Pinpoint the cell where the given text exists, returning its [x, y] midpoint coordinate. 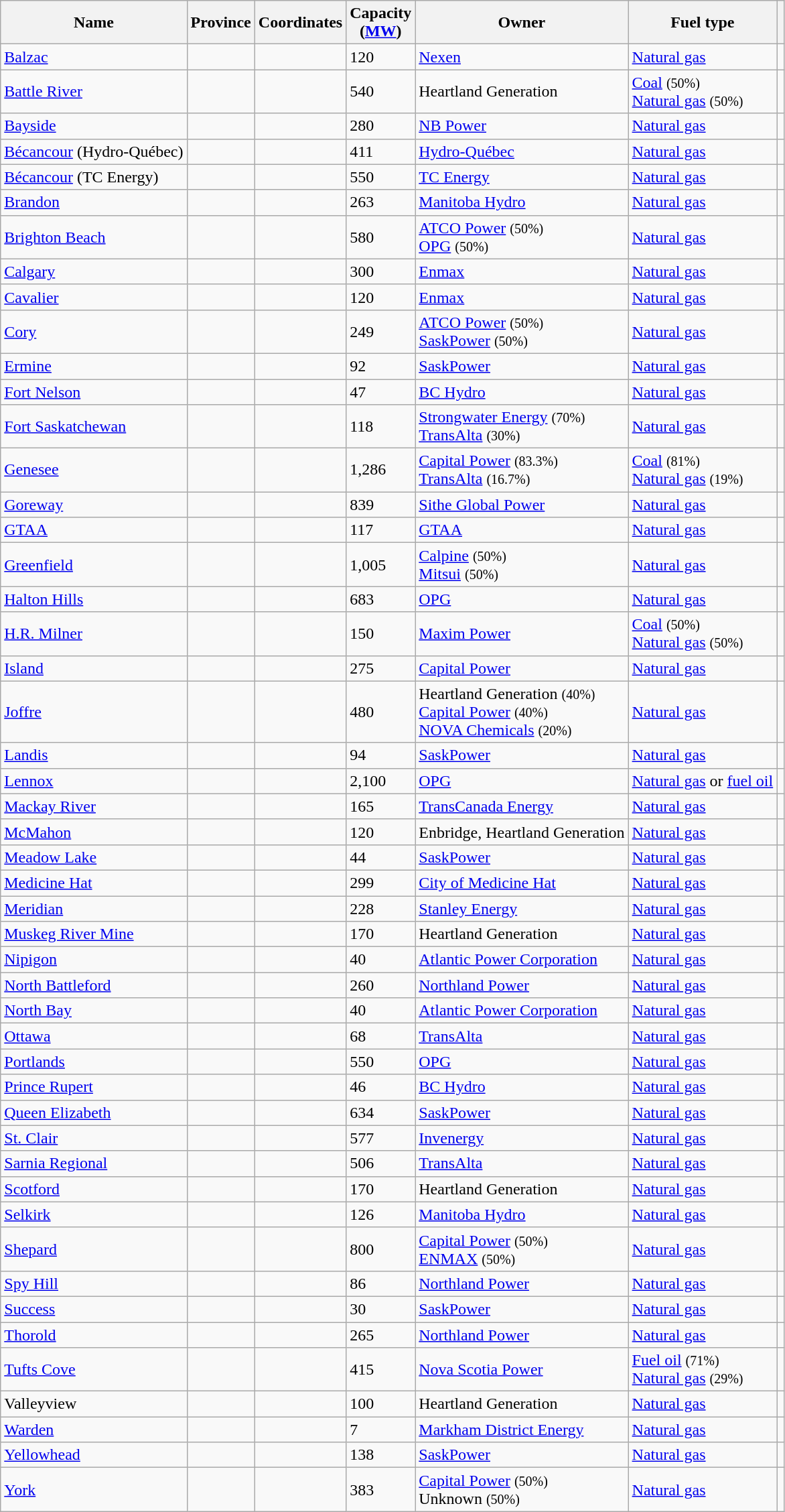
Muskeg River Mine [94, 934]
Meridian [94, 908]
NB Power [522, 126]
Capital Power (83.3%)TransAlta (16.7%) [522, 470]
Maxim Power [522, 634]
Thorold [94, 1334]
Brandon [94, 202]
Battle River [94, 91]
580 [380, 237]
683 [380, 599]
Name [94, 23]
228 [380, 908]
Sithe Global Power [522, 505]
Genesee [94, 470]
Mackay River [94, 806]
Selkirk [94, 1214]
Joffre [94, 712]
44 [380, 857]
Goreway [94, 505]
540 [380, 91]
577 [380, 1138]
280 [380, 126]
Lennox [94, 781]
Coal (81%)Natural gas (19%) [703, 470]
263 [380, 202]
Success [94, 1309]
Natural gas or fuel oil [703, 781]
Valleyview [94, 1404]
Fuel oil (71%)Natural gas (29%) [703, 1370]
415 [380, 1370]
Coordinates [300, 23]
117 [380, 530]
Calpine (50%)Mitsui (50%) [522, 564]
H.R. Milner [94, 634]
Scotford [94, 1189]
Strongwater Energy (70%)TransAlta (30%) [522, 426]
94 [380, 755]
Shepard [94, 1249]
Stanley Energy [522, 908]
Queen Elizabeth [94, 1113]
Fuel type [703, 23]
Bécancour (TC Energy) [94, 177]
Capital Power (50%)ENMAX (50%) [522, 1249]
Bayside [94, 126]
North Bay [94, 1011]
Capital Power (50%)Unknown (50%) [522, 1489]
839 [380, 505]
100 [380, 1404]
265 [380, 1334]
30 [380, 1309]
Province [221, 23]
800 [380, 1249]
Invenergy [522, 1138]
North Battleford [94, 985]
Brighton Beach [94, 237]
1,286 [380, 470]
Nova Scotia Power [522, 1370]
Capacity(MW) [380, 23]
St. Clair [94, 1138]
City of Medicine Hat [522, 883]
TC Energy [522, 177]
Calgary [94, 271]
Tufts Cove [94, 1370]
Nexen [522, 57]
126 [380, 1214]
Yellowhead [94, 1455]
Sarnia Regional [94, 1163]
Halton Hills [94, 599]
Ottawa [94, 1036]
506 [380, 1163]
165 [380, 806]
Fort Nelson [94, 392]
46 [380, 1087]
Enbridge, Heartland Generation [522, 832]
47 [380, 392]
ATCO Power (50%)OPG (50%) [522, 237]
411 [380, 151]
Cavalier [94, 297]
Portlands [94, 1062]
Hydro-Québec [522, 151]
118 [380, 426]
299 [380, 883]
Cory [94, 331]
Warden [94, 1430]
7 [380, 1430]
Landis [94, 755]
2,100 [380, 781]
68 [380, 1036]
Prince Rupert [94, 1087]
Nipigon [94, 960]
McMahon [94, 832]
Medicine Hat [94, 883]
300 [380, 271]
Ermine [94, 366]
Heartland Generation (40%)Capital Power (40%)NOVA Chemicals (20%) [522, 712]
TransCanada Energy [522, 806]
Owner [522, 23]
86 [380, 1283]
150 [380, 634]
260 [380, 985]
Greenfield [94, 564]
Spy Hill [94, 1283]
Balzac [94, 57]
Meadow Lake [94, 857]
249 [380, 331]
York [94, 1489]
ATCO Power (50%)SaskPower (50%) [522, 331]
92 [380, 366]
Markham District Energy [522, 1430]
138 [380, 1455]
275 [380, 668]
Bécancour (Hydro-Québec) [94, 151]
1,005 [380, 564]
Capital Power [522, 668]
480 [380, 712]
383 [380, 1489]
Island [94, 668]
634 [380, 1113]
Fort Saskatchewan [94, 426]
